Capture the cell that displays the provided text and extract its (X, Y) central coordinate. 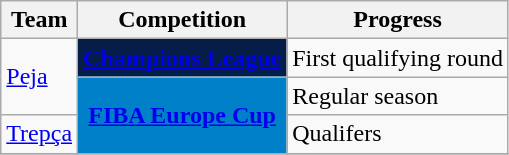
First qualifying round (398, 58)
Competition (182, 20)
Team (40, 20)
Champions League (182, 58)
Progress (398, 20)
Qualifers (398, 134)
Peja (40, 77)
FIBA Europe Cup (182, 115)
Trepça (40, 134)
Regular season (398, 96)
